Search for the cell housing the specified text and yield its (X, Y) center coordinate. 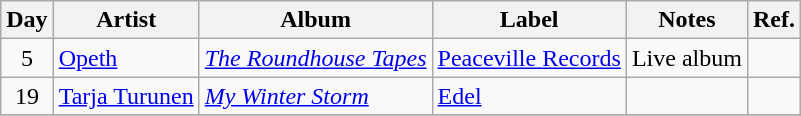
Label (529, 20)
Edel (529, 96)
Ref. (774, 20)
The Roundhouse Tapes (316, 58)
Opeth (126, 58)
5 (27, 58)
Tarja Turunen (126, 96)
Album (316, 20)
19 (27, 96)
Day (27, 20)
Peaceville Records (529, 58)
Live album (686, 58)
My Winter Storm (316, 96)
Artist (126, 20)
Notes (686, 20)
